Scan for the cell matching the given text and deliver its (X, Y) coordinate at center. 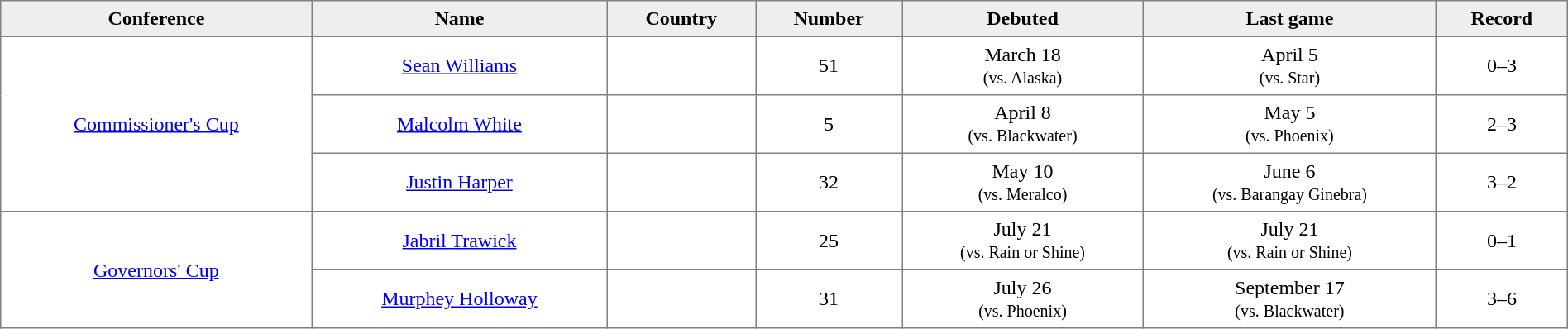
Conference (156, 19)
March 18(vs. Alaska) (1023, 65)
Number (829, 19)
0–1 (1502, 241)
32 (829, 182)
Jabril Trawick (460, 241)
June 6(vs. Barangay Ginebra) (1289, 182)
Sean Williams (460, 65)
31 (829, 298)
Country (681, 19)
3–6 (1502, 298)
July 26(vs. Phoenix) (1023, 298)
5 (829, 124)
Commissioner's Cup (156, 124)
May 5(vs. Phoenix) (1289, 124)
25 (829, 241)
2–3 (1502, 124)
Malcolm White (460, 124)
April 8(vs. Blackwater) (1023, 124)
Murphey Holloway (460, 298)
Justin Harper (460, 182)
September 17(vs. Blackwater) (1289, 298)
51 (829, 65)
0–3 (1502, 65)
April 5(vs. Star) (1289, 65)
Name (460, 19)
Governors' Cup (156, 269)
3–2 (1502, 182)
Last game (1289, 19)
Debuted (1023, 19)
May 10(vs. Meralco) (1023, 182)
Record (1502, 19)
